Capture the cell that displays the provided text and extract its (x, y) central coordinate. 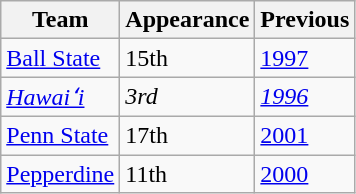
3rd (188, 97)
Hawaiʻi (60, 97)
Ball State (60, 58)
1996 (305, 97)
2000 (305, 173)
1997 (305, 58)
2001 (305, 135)
Pepperdine (60, 173)
Penn State (60, 135)
Team (60, 20)
15th (188, 58)
17th (188, 135)
Appearance (188, 20)
11th (188, 173)
Previous (305, 20)
